Determine the (X, Y) coordinate at the center of the cell enclosing the given text.  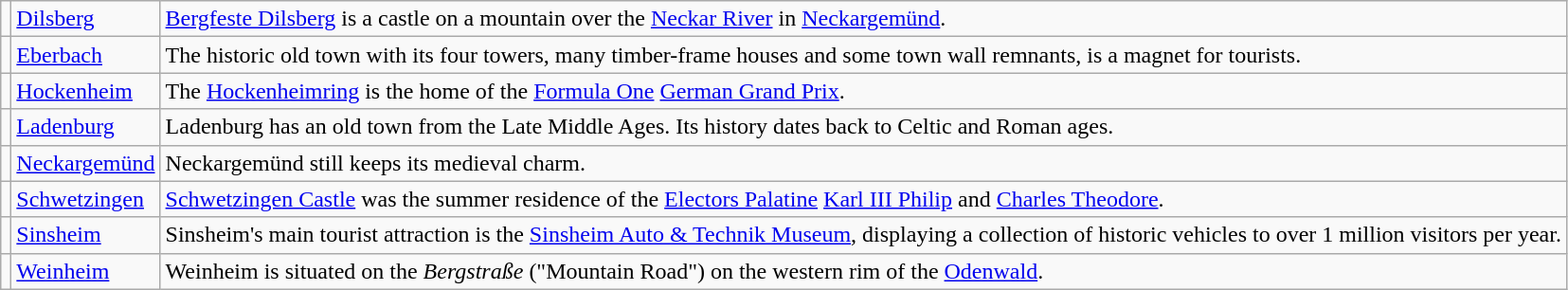
The Hockenheimring is the home of the Formula One German Grand Prix. (863, 91)
Neckargemünd still keeps its medieval charm. (863, 163)
Schwetzingen (85, 199)
Sinsheim (85, 235)
Weinheim is situated on the Bergstraße ("Mountain Road") on the western rim of the Odenwald. (863, 271)
Weinheim (85, 271)
Eberbach (85, 55)
The historic old town with its four towers, many timber-frame houses and some town wall remnants, is a magnet for tourists. (863, 55)
Hockenheim (85, 91)
Ladenburg has an old town from the Late Middle Ages. Its history dates back to Celtic and Roman ages. (863, 127)
Ladenburg (85, 127)
Schwetzingen Castle was the summer residence of the Electors Palatine Karl III Philip and Charles Theodore. (863, 199)
Dilsberg (85, 19)
Neckargemünd (85, 163)
Bergfeste Dilsberg is a castle on a mountain over the Neckar River in Neckargemünd. (863, 19)
